Detect which cell encompasses the target text, then output its (x, y) center coordinate. 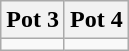
Pot 3 (33, 20)
Pot 4 (96, 20)
